Locate the cell with the specified text and output its [x, y] center coordinate. 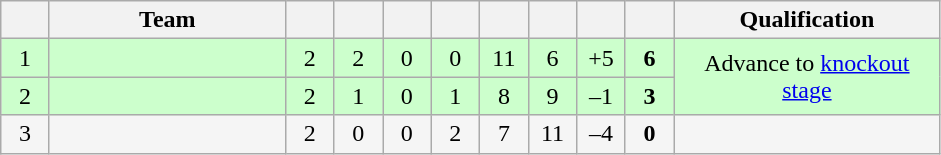
+5 [602, 58]
–1 [602, 96]
–4 [602, 134]
9 [552, 96]
Qualification [807, 20]
8 [504, 96]
7 [504, 134]
Advance to knockout stage [807, 77]
Team [167, 20]
